Find where the given text appears and provide that cell's center as (X, Y) coordinate. 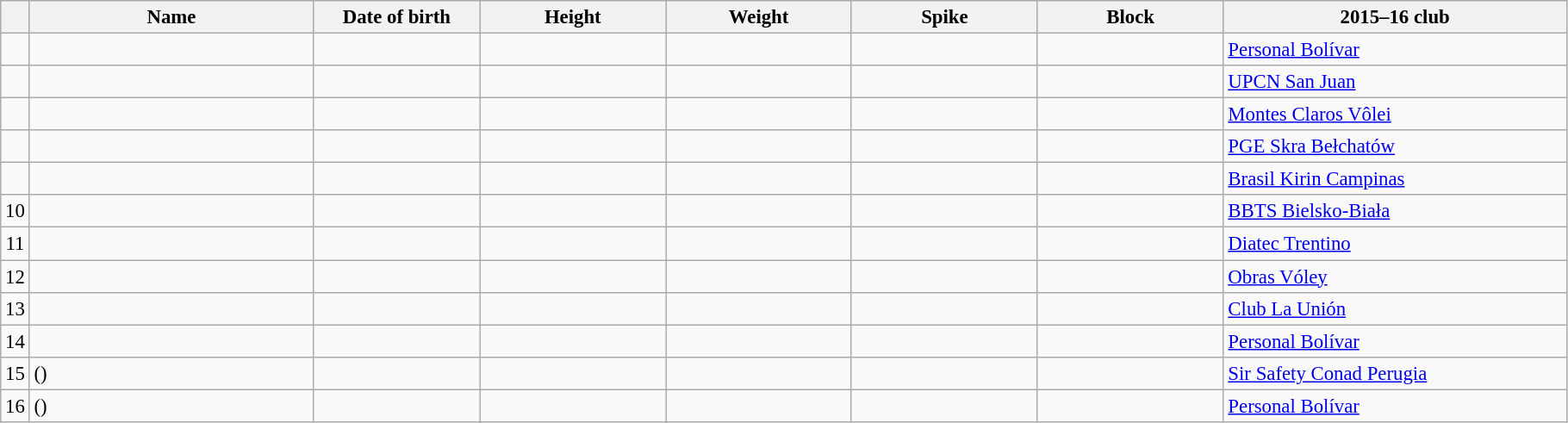
14 (16, 341)
15 (16, 373)
2015–16 club (1395, 17)
Name (171, 17)
Diatec Trentino (1395, 244)
Club La Unión (1395, 308)
Block (1130, 17)
10 (16, 211)
Date of birth (396, 17)
Obras Vóley (1395, 277)
Brasil Kirin Campinas (1395, 179)
Height (573, 17)
Sir Safety Conad Perugia (1395, 373)
Weight (759, 17)
11 (16, 244)
13 (16, 308)
16 (16, 406)
Spike (944, 17)
12 (16, 277)
Montes Claros Vôlei (1395, 115)
PGE Skra Bełchatów (1395, 146)
UPCN San Juan (1395, 82)
BBTS Bielsko-Biała (1395, 211)
